Identify which cell holds the provided text, then report its (x, y) central coordinate. 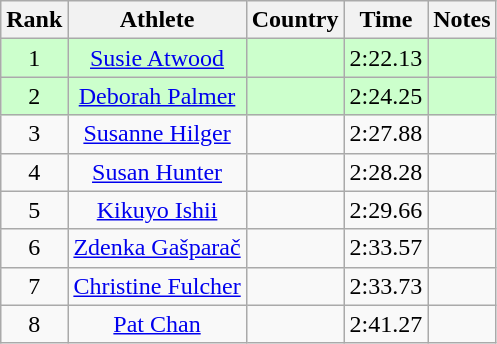
2:22.13 (386, 58)
Notes (462, 20)
Susan Hunter (157, 172)
Country (295, 20)
2:24.25 (386, 96)
Kikuyo Ishii (157, 210)
2:29.66 (386, 210)
Deborah Palmer (157, 96)
Zdenka Gašparač (157, 248)
3 (34, 134)
Time (386, 20)
Pat Chan (157, 324)
Rank (34, 20)
1 (34, 58)
6 (34, 248)
4 (34, 172)
2:28.28 (386, 172)
2:27.88 (386, 134)
2:41.27 (386, 324)
2:33.57 (386, 248)
Susie Atwood (157, 58)
2:33.73 (386, 286)
Christine Fulcher (157, 286)
Athlete (157, 20)
5 (34, 210)
Susanne Hilger (157, 134)
8 (34, 324)
7 (34, 286)
2 (34, 96)
